Scan for the cell matching the given text and deliver its (x, y) coordinate at center. 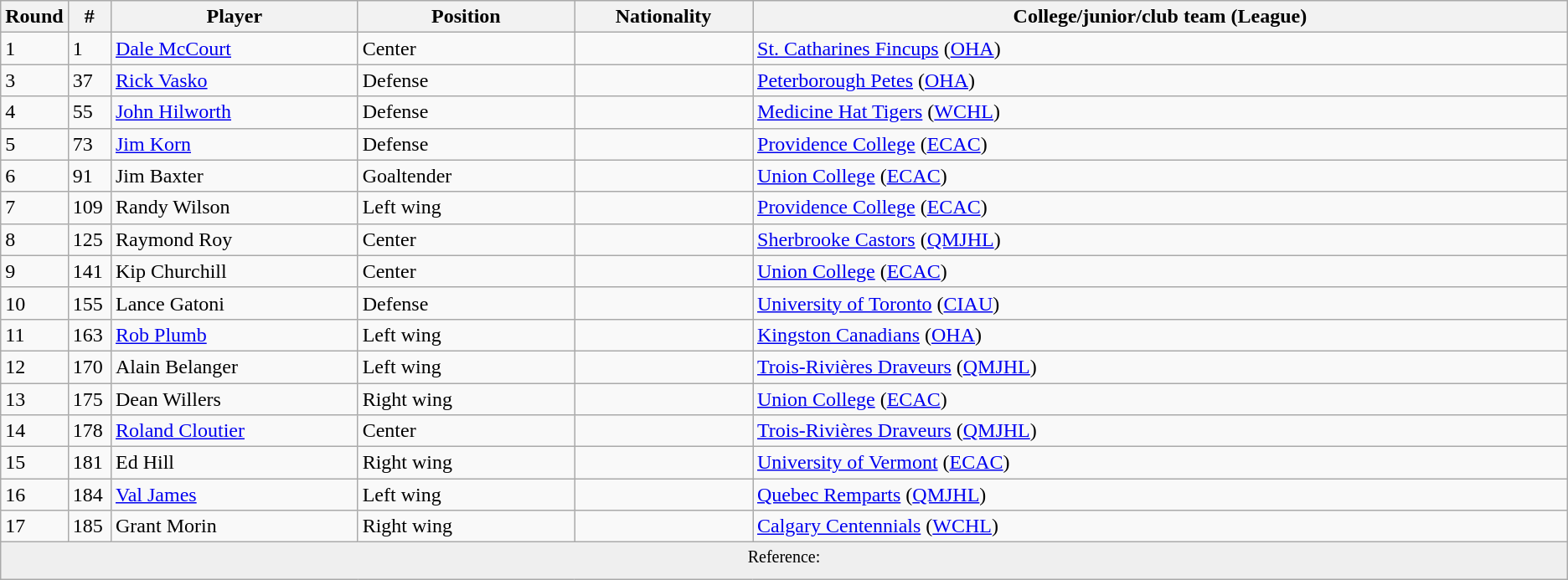
Raymond Roy (235, 239)
141 (89, 271)
Randy Wilson (235, 208)
University of Toronto (CIAU) (1159, 303)
Jim Baxter (235, 176)
8 (34, 239)
5 (34, 144)
Calgary Centennials (WCHL) (1159, 526)
Alain Belanger (235, 367)
Kingston Canadians (OHA) (1159, 335)
17 (34, 526)
Rick Vasko (235, 80)
Sherbrooke Castors (QMJHL) (1159, 239)
109 (89, 208)
15 (34, 463)
73 (89, 144)
John Hilworth (235, 112)
St. Catharines Fincups (OHA) (1159, 49)
181 (89, 463)
155 (89, 303)
Ed Hill (235, 463)
175 (89, 399)
College/junior/club team (League) (1159, 17)
Rob Plumb (235, 335)
170 (89, 367)
3 (34, 80)
Goaltender (466, 176)
9 (34, 271)
Quebec Remparts (QMJHL) (1159, 495)
Kip Churchill (235, 271)
37 (89, 80)
16 (34, 495)
Position (466, 17)
Reference: (784, 561)
13 (34, 399)
7 (34, 208)
Val James (235, 495)
Round (34, 17)
Dale McCourt (235, 49)
Peterborough Petes (OHA) (1159, 80)
6 (34, 176)
University of Vermont (ECAC) (1159, 463)
Medicine Hat Tigers (WCHL) (1159, 112)
12 (34, 367)
Roland Cloutier (235, 431)
Dean Willers (235, 399)
163 (89, 335)
55 (89, 112)
11 (34, 335)
125 (89, 239)
10 (34, 303)
91 (89, 176)
Jim Korn (235, 144)
Grant Morin (235, 526)
Player (235, 17)
184 (89, 495)
185 (89, 526)
Lance Gatoni (235, 303)
4 (34, 112)
Nationality (663, 17)
# (89, 17)
14 (34, 431)
178 (89, 431)
